Extract the [X, Y] coordinate from the center of the cell holding the provided text.  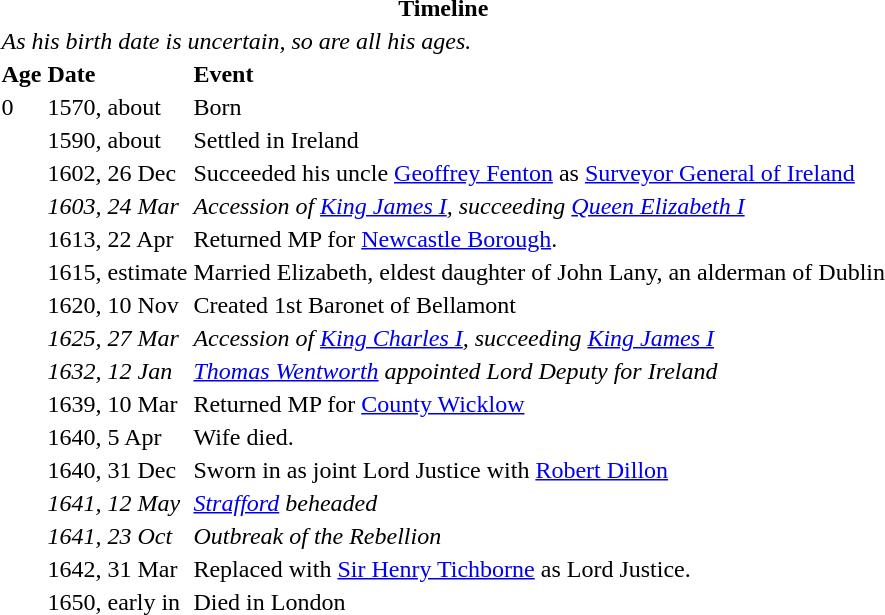
1603, 24 Mar [118, 206]
0 [22, 107]
Date [118, 74]
1640, 31 Dec [118, 470]
1640, 5 Apr [118, 437]
1632, 12 Jan [118, 371]
1570, about [118, 107]
1642, 31 Mar [118, 569]
1639, 10 Mar [118, 404]
1590, about [118, 140]
Age [22, 74]
1625, 27 Mar [118, 338]
1641, 12 May [118, 503]
1620, 10 Nov [118, 305]
1602, 26 Dec [118, 173]
1613, 22 Apr [118, 239]
1641, 23 Oct [118, 536]
1615, estimate [118, 272]
